Pinpoint the cell where the given text exists, returning its [x, y] midpoint coordinate. 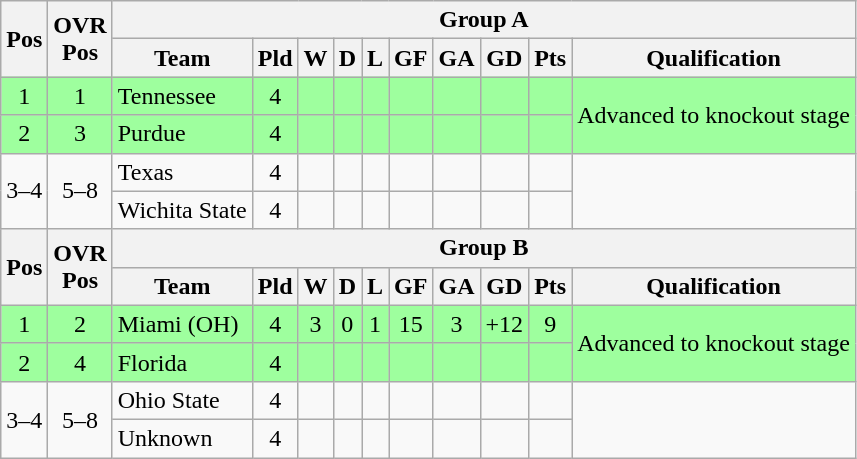
Tennessee [182, 96]
Group B [484, 248]
+12 [504, 324]
0 [347, 324]
Miami (OH) [182, 324]
Ohio State [182, 400]
Texas [182, 172]
Wichita State [182, 210]
Florida [182, 362]
Purdue [182, 134]
Group A [484, 20]
15 [411, 324]
9 [550, 324]
Unknown [182, 438]
